Capture the cell that displays the provided text and extract its (x, y) central coordinate. 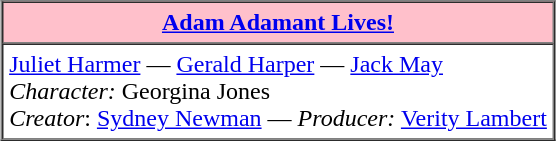
Adam Adamant Lives! (278, 23)
Juliet Harmer — Gerald Harper — Jack MayCharacter: Georgina JonesCreator: Sydney Newman — Producer: Verity Lambert (278, 92)
